Find where the given text appears and provide that cell's center as (x, y) coordinate. 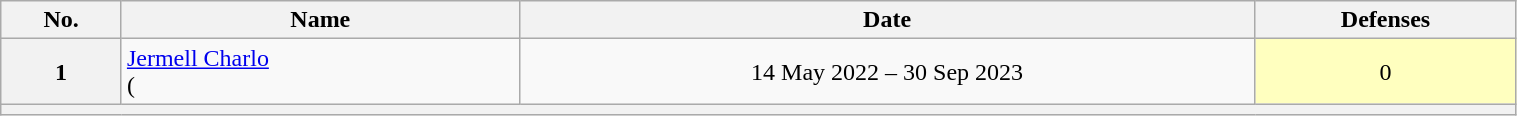
1 (62, 72)
14 May 2022 – 30 Sep 2023 (887, 72)
Date (887, 20)
Name (320, 20)
0 (1386, 72)
No. (62, 20)
Jermell Charlo( (320, 72)
Defenses (1386, 20)
